Find where the given text appears and provide that cell's center as [X, Y] coordinate. 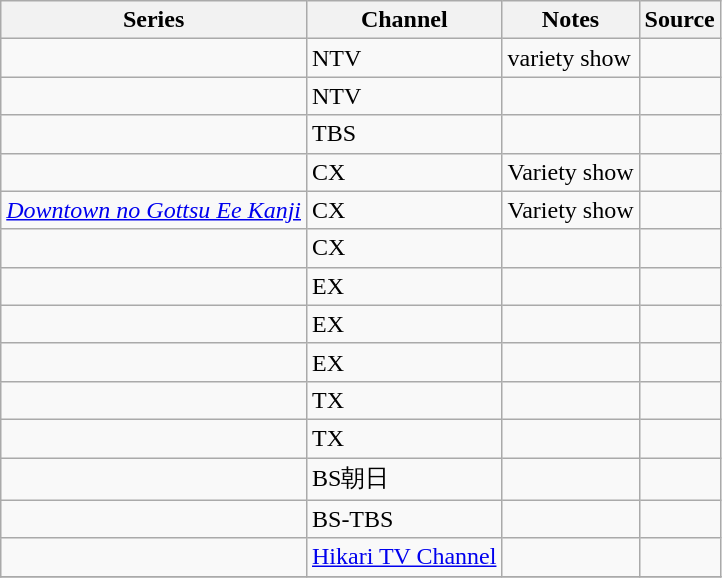
BS-TBS [404, 519]
Series [154, 20]
BS朝日 [404, 480]
Channel [404, 20]
Source [680, 20]
variety show [570, 58]
Downtown no Gottsu Ee Kanji [154, 210]
TBS [404, 134]
Notes [570, 20]
Hikari TV Channel [404, 557]
